Detect which cell encompasses the target text, then output its [x, y] center coordinate. 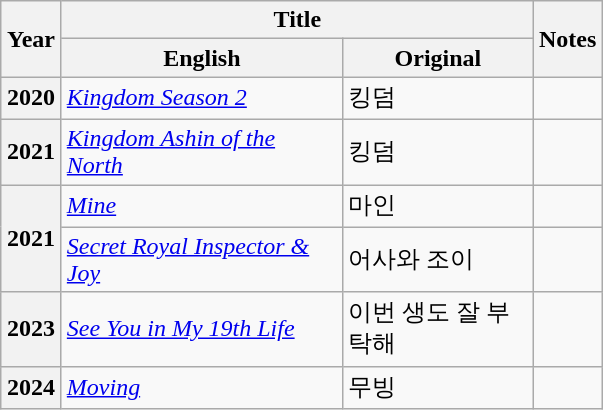
Moving [202, 388]
이번 생도 잘 부탁해 [438, 329]
See You in My 19th Life [202, 329]
Original [438, 58]
Title [297, 20]
무빙 [438, 388]
2024 [32, 388]
2023 [32, 329]
Kingdom Season 2 [202, 98]
English [202, 58]
Secret Royal Inspector & Joy [202, 260]
Year [32, 39]
Notes [567, 39]
마인 [438, 206]
2020 [32, 98]
어사와 조이 [438, 260]
Mine [202, 206]
Kingdom Ashin of the North [202, 152]
